Pinpoint the cell where the given text exists, returning its [x, y] midpoint coordinate. 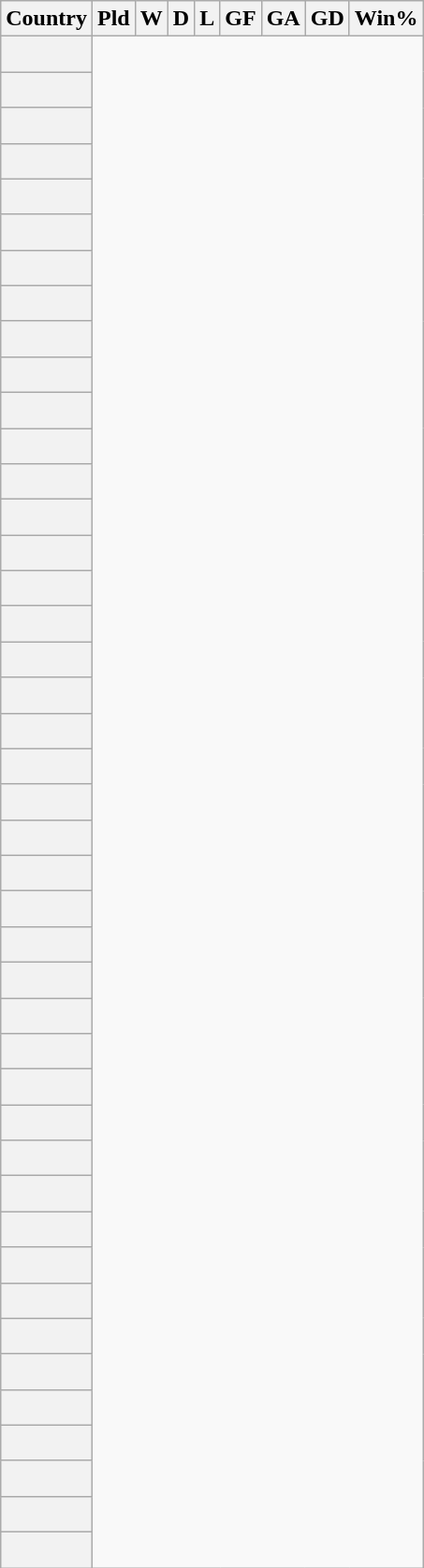
L [208, 19]
D [181, 19]
GA [283, 19]
GF [241, 19]
Country [47, 19]
GD [328, 19]
Pld [113, 19]
Win% [386, 19]
W [152, 19]
